Find where the given text appears and provide that cell's center as [x, y] coordinate. 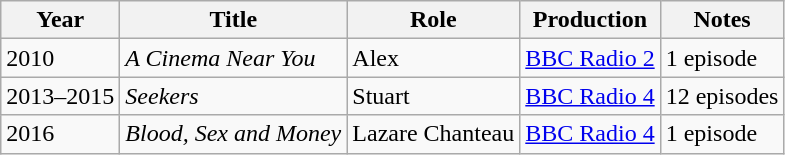
Stuart [434, 96]
Lazare Chanteau [434, 134]
Production [590, 20]
Year [60, 20]
Title [234, 20]
Alex [434, 58]
BBC Radio 2 [590, 58]
2016 [60, 134]
Seekers [234, 96]
Notes [722, 20]
2010 [60, 58]
Role [434, 20]
12 episodes [722, 96]
A Cinema Near You [234, 58]
Blood, Sex and Money [234, 134]
2013–2015 [60, 96]
